From the cell containing the given text, extract its center point as (X, Y) coordinate. 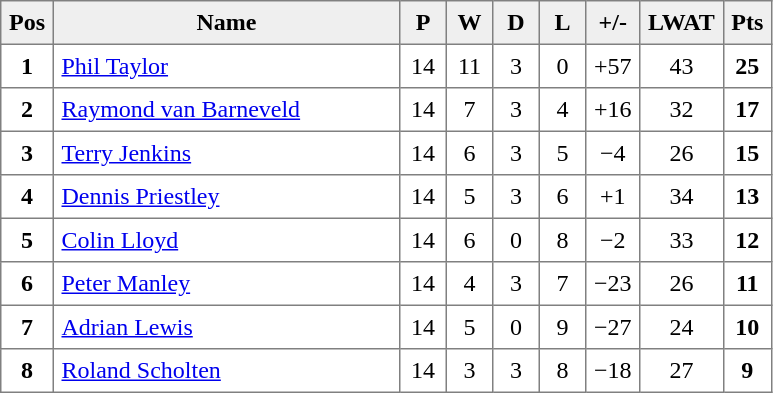
Peter Manley (226, 284)
+/- (613, 23)
−18 (613, 371)
Roland Scholten (226, 371)
2 (27, 110)
LWAT (682, 23)
13 (747, 197)
43 (682, 66)
W (469, 23)
15 (747, 153)
Phil Taylor (226, 66)
+16 (613, 110)
24 (682, 327)
+57 (613, 66)
17 (747, 110)
−2 (613, 240)
Dennis Priestley (226, 197)
12 (747, 240)
+1 (613, 197)
−4 (613, 153)
34 (682, 197)
32 (682, 110)
25 (747, 66)
Pos (27, 23)
D (516, 23)
Adrian Lewis (226, 327)
P (423, 23)
10 (747, 327)
−27 (613, 327)
Colin Lloyd (226, 240)
27 (682, 371)
Raymond van Barneveld (226, 110)
−23 (613, 284)
Name (226, 23)
33 (682, 240)
Pts (747, 23)
Terry Jenkins (226, 153)
1 (27, 66)
L (562, 23)
